Provide the [x, y] coordinate of the cell's center where the given text is located.  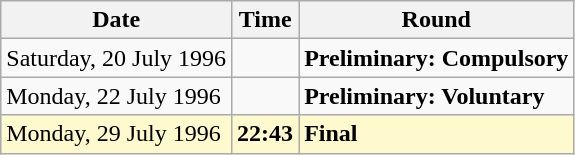
Date [116, 20]
Preliminary: Compulsory [436, 58]
Round [436, 20]
Saturday, 20 July 1996 [116, 58]
Monday, 22 July 1996 [116, 96]
22:43 [266, 134]
Time [266, 20]
Preliminary: Voluntary [436, 96]
Monday, 29 July 1996 [116, 134]
Final [436, 134]
